Scan for the cell matching the given text and deliver its (X, Y) coordinate at center. 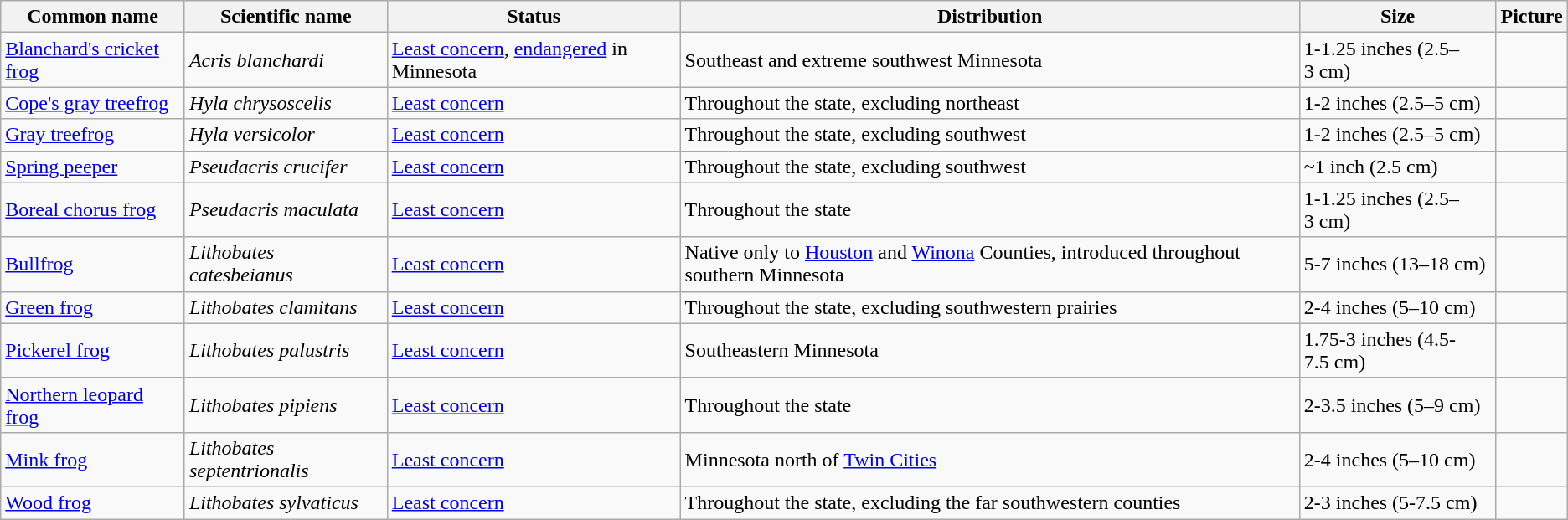
~1 inch (2.5 cm) (1397, 167)
Mink frog (93, 459)
Cope's gray treefrog (93, 103)
Hyla versicolor (286, 135)
5-7 inches (13–18 cm) (1397, 265)
Boreal chorus frog (93, 209)
Minnesota north of Twin Cities (990, 459)
Wood frog (93, 502)
Status (534, 17)
Pseudacris maculata (286, 209)
Throughout the state, excluding northeast (990, 103)
Lithobates septentrionalis (286, 459)
Distribution (990, 17)
Scientific name (286, 17)
Common name (93, 17)
Picture (1531, 17)
Spring peeper (93, 167)
Northern leopard frog (93, 405)
Least concern, endangered in Minnesota (534, 60)
Green frog (93, 307)
Hyla chrysoscelis (286, 103)
Lithobates pipiens (286, 405)
Acris blanchardi (286, 60)
Size (1397, 17)
Lithobates catesbeianus (286, 265)
Lithobates palustris (286, 350)
Throughout the state, excluding southwestern prairies (990, 307)
Lithobates clamitans (286, 307)
Blanchard's cricket frog (93, 60)
Throughout the state, excluding the far southwestern counties (990, 502)
Native only to Houston and Winona Counties, introduced throughout southern Minnesota (990, 265)
Southeast and extreme southwest Minnesota (990, 60)
Pseudacris crucifer (286, 167)
Gray treefrog (93, 135)
2-3.5 inches (5–9 cm) (1397, 405)
Lithobates sylvaticus (286, 502)
Pickerel frog (93, 350)
2-3 inches (5-7.5 cm) (1397, 502)
1.75-3 inches (4.5-7.5 cm) (1397, 350)
Southeastern Minnesota (990, 350)
Bullfrog (93, 265)
